Locate the cell with the specified text and output its (X, Y) center coordinate. 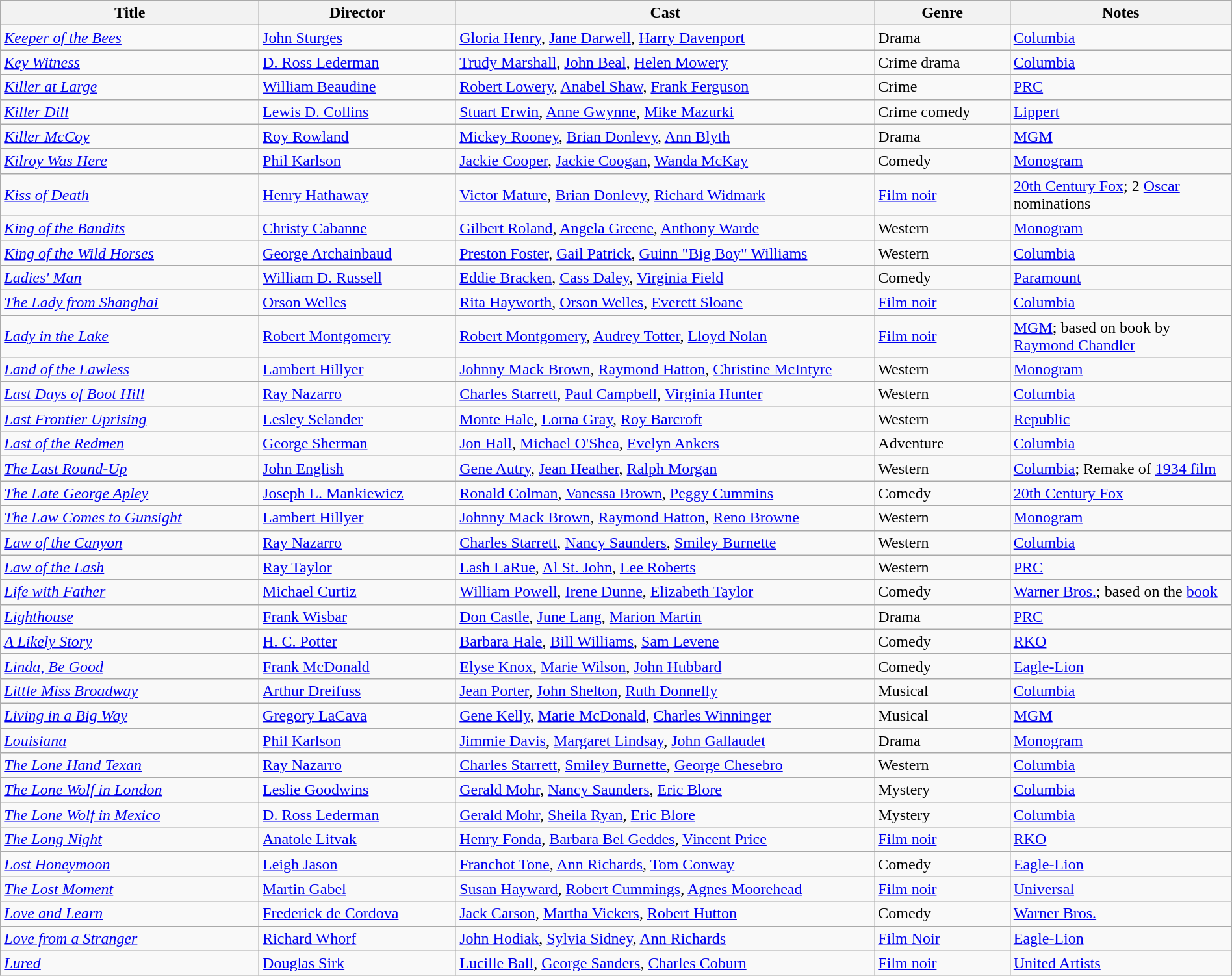
Crime comedy (942, 112)
Law of the Canyon (130, 543)
King of the Bandits (130, 228)
Lesley Selander (357, 419)
Preston Foster, Gail Patrick, Guinn "Big Boy" Williams (665, 253)
Keeper of the Bees (130, 38)
Last Frontier Uprising (130, 419)
Joseph L. Mankiewicz (357, 493)
Lost Honeymoon (130, 864)
John Sturges (357, 38)
The Last Round-Up (130, 469)
The Lady from Shanghai (130, 302)
Frank McDonald (357, 666)
William D. Russell (357, 277)
Warner Bros. (1120, 914)
Life with Father (130, 592)
Land of the Lawless (130, 370)
Kilroy Was Here (130, 161)
Monte Hale, Lorna Gray, Roy Barcroft (665, 419)
Ronald Colman, Vanessa Brown, Peggy Cummins (665, 493)
Johnny Mack Brown, Raymond Hatton, Christine McIntyre (665, 370)
Eddie Bracken, Cass Daley, Virginia Field (665, 277)
Key Witness (130, 62)
The Lone Hand Texan (130, 765)
Don Castle, June Lang, Marion Martin (665, 617)
Lippert (1120, 112)
MGM; based on book by Raymond Chandler (1120, 335)
Leslie Goodwins (357, 790)
George Archainbaud (357, 253)
Gilbert Roland, Angela Greene, Anthony Warde (665, 228)
Title (130, 13)
Robert Lowery, Anabel Shaw, Frank Ferguson (665, 87)
William Beaudine (357, 87)
Arthur Dreifuss (357, 691)
Killer at Large (130, 87)
Martin Gabel (357, 889)
Frank Wisbar (357, 617)
Jackie Cooper, Jackie Coogan, Wanda McKay (665, 161)
Living in a Big Way (130, 715)
Little Miss Broadway (130, 691)
Christy Cabanne (357, 228)
John English (357, 469)
Elyse Knox, Marie Wilson, John Hubbard (665, 666)
Crime drama (942, 62)
A Likely Story (130, 641)
Gloria Henry, Jane Darwell, Harry Davenport (665, 38)
Ladies' Man (130, 277)
Warner Bros.; based on the book (1120, 592)
Louisiana (130, 740)
Jimmie Davis, Margaret Lindsay, John Gallaudet (665, 740)
Charles Starrett, Nancy Saunders, Smiley Burnette (665, 543)
King of the Wild Horses (130, 253)
Franchot Tone, Ann Richards, Tom Conway (665, 864)
Michael Curtiz (357, 592)
Love from a Stranger (130, 938)
Linda, Be Good (130, 666)
Henry Hathaway (357, 195)
Charles Starrett, Smiley Burnette, George Chesebro (665, 765)
Last Days of Boot Hill (130, 394)
Victor Mature, Brian Donlevy, Richard Widmark (665, 195)
Love and Learn (130, 914)
Crime (942, 87)
Ray Taylor (357, 567)
Director (357, 13)
Columbia; Remake of 1934 film (1120, 469)
Barbara Hale, Bill Williams, Sam Levene (665, 641)
Jean Porter, John Shelton, Ruth Donnelly (665, 691)
Mickey Rooney, Brian Donlevy, Ann Blyth (665, 136)
Douglas Sirk (357, 963)
The Lost Moment (130, 889)
Law of the Lash (130, 567)
Lewis D. Collins (357, 112)
Johnny Mack Brown, Raymond Hatton, Reno Browne (665, 518)
Anatole Litvak (357, 840)
William Powell, Irene Dunne, Elizabeth Taylor (665, 592)
Adventure (942, 444)
Killer McCoy (130, 136)
20th Century Fox (1120, 493)
Stuart Erwin, Anne Gwynne, Mike Mazurki (665, 112)
The Late George Apley (130, 493)
Universal (1120, 889)
Kiss of Death (130, 195)
Republic (1120, 419)
Robert Montgomery (357, 335)
Rita Hayworth, Orson Welles, Everett Sloane (665, 302)
Gregory LaCava (357, 715)
Lucille Ball, George Sanders, Charles Coburn (665, 963)
Last of the Redmen (130, 444)
Film Noir (942, 938)
Cast (665, 13)
Orson Welles (357, 302)
Robert Montgomery, Audrey Totter, Lloyd Nolan (665, 335)
Frederick de Cordova (357, 914)
John Hodiak, Sylvia Sidney, Ann Richards (665, 938)
Notes (1120, 13)
The Lone Wolf in London (130, 790)
H. C. Potter (357, 641)
Genre (942, 13)
Jon Hall, Michael O'Shea, Evelyn Ankers (665, 444)
Leigh Jason (357, 864)
Killer Dill (130, 112)
Charles Starrett, Paul Campbell, Virginia Hunter (665, 394)
Lighthouse (130, 617)
Lash LaRue, Al St. John, Lee Roberts (665, 567)
Trudy Marshall, John Beal, Helen Mowery (665, 62)
Lured (130, 963)
Richard Whorf (357, 938)
Gerald Mohr, Nancy Saunders, Eric Blore (665, 790)
Jack Carson, Martha Vickers, Robert Hutton (665, 914)
Gene Kelly, Marie McDonald, Charles Winninger (665, 715)
The Long Night (130, 840)
Gene Autry, Jean Heather, Ralph Morgan (665, 469)
20th Century Fox; 2 Oscar nominations (1120, 195)
Paramount (1120, 277)
Henry Fonda, Barbara Bel Geddes, Vincent Price (665, 840)
United Artists (1120, 963)
Susan Hayward, Robert Cummings, Agnes Moorehead (665, 889)
George Sherman (357, 444)
The Law Comes to Gunsight (130, 518)
The Lone Wolf in Mexico (130, 815)
Lady in the Lake (130, 335)
Roy Rowland (357, 136)
Gerald Mohr, Sheila Ryan, Eric Blore (665, 815)
